Search for the cell housing the specified text and yield its (x, y) center coordinate. 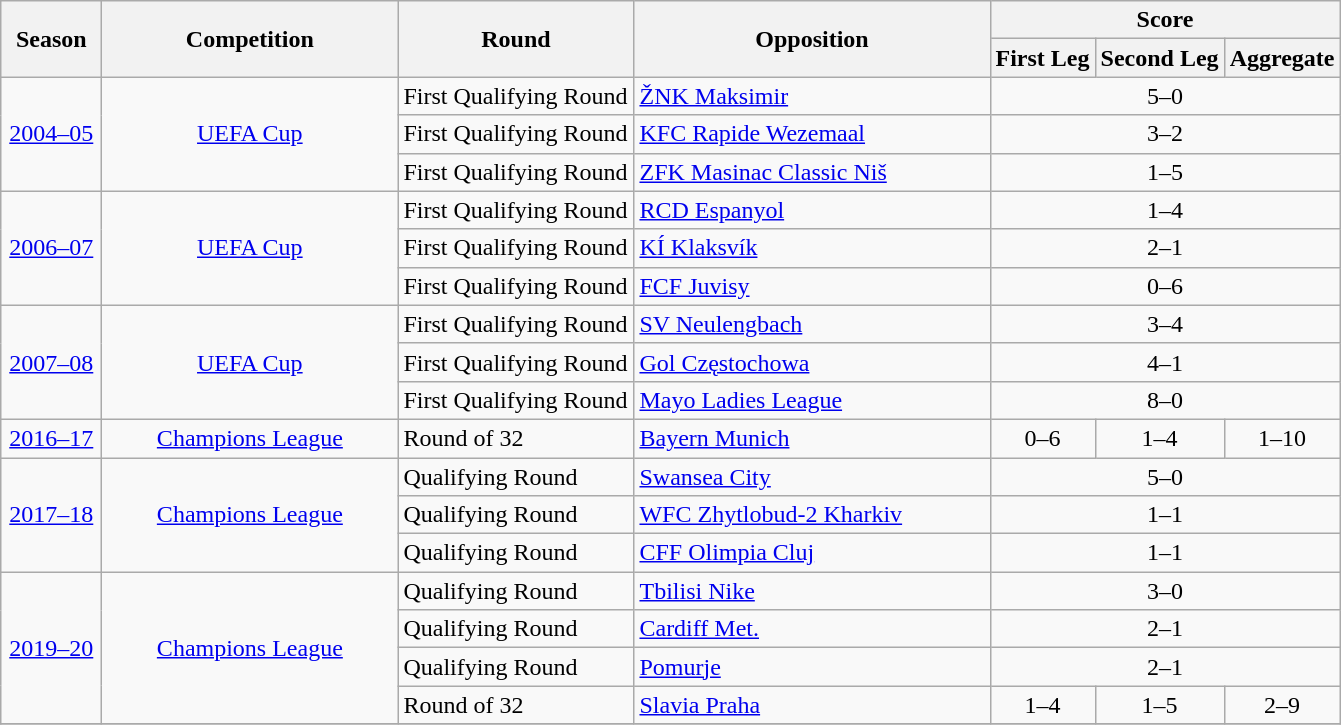
First Leg (1042, 58)
8–0 (1165, 400)
WFC Zhytlobud-2 Kharkiv (812, 515)
Cardiff Met. (812, 629)
2004–05 (52, 134)
RCD Espanyol (812, 210)
Tbilisi Nike (812, 591)
ZFK Masinac Classic Niš (812, 172)
3–0 (1165, 591)
2016–17 (52, 438)
2006–07 (52, 248)
Round (516, 39)
SV Neulengbach (812, 324)
Second Leg (1160, 58)
Mayo Ladies League (812, 400)
2017–18 (52, 515)
Slavia Praha (812, 705)
1–10 (1282, 438)
2007–08 (52, 362)
Opposition (812, 39)
2–9 (1282, 705)
ŽNK Maksimir (812, 96)
3–2 (1165, 134)
3–4 (1165, 324)
2019–20 (52, 648)
Aggregate (1282, 58)
Swansea City (812, 477)
4–1 (1165, 362)
Pomurje (812, 667)
KFC Rapide Wezemaal (812, 134)
Competition (250, 39)
KÍ Klaksvík (812, 248)
Bayern Munich (812, 438)
FCF Juvisy (812, 286)
Season (52, 39)
CFF Olimpia Cluj (812, 553)
Gol Częstochowa (812, 362)
Score (1165, 20)
